From the cell containing the given text, extract its center point as (x, y) coordinate. 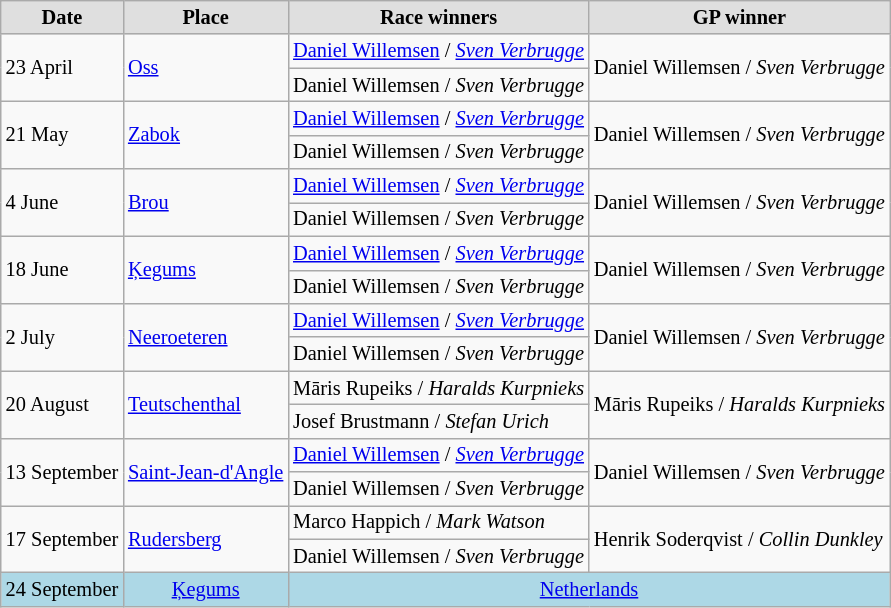
Henrik Soderqvist / Collin Dunkley (740, 538)
Neeroeteren (206, 336)
Oss (206, 68)
20 August (62, 404)
Date (62, 17)
17 September (62, 538)
Marco Happich / Mark Watson (438, 522)
Teutschenthal (206, 404)
Netherlands (589, 589)
Place (206, 17)
Zabok (206, 134)
Saint-Jean-d'Angle (206, 472)
24 September (62, 589)
23 April (62, 68)
Brou (206, 202)
Josef Brustmann / Stefan Urich (438, 421)
GP winner (740, 17)
Race winners (438, 17)
4 June (62, 202)
Rudersberg (206, 538)
21 May (62, 134)
13 September (62, 472)
18 June (62, 270)
2 July (62, 336)
